Return (x, y) of the center of cell containing provided text 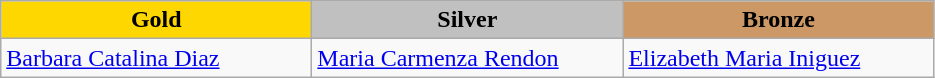
Elizabeth Maria Iniguez (778, 58)
Barbara Catalina Diaz (156, 58)
Silver (468, 20)
Maria Carmenza Rendon (468, 58)
Bronze (778, 20)
Gold (156, 20)
